Return (x, y) of the center of cell containing provided text 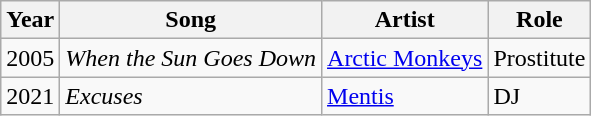
2021 (30, 96)
Year (30, 20)
2005 (30, 58)
Role (540, 20)
When the Sun Goes Down (191, 58)
Excuses (191, 96)
Song (191, 20)
Arctic Monkeys (405, 58)
Mentis (405, 96)
DJ (540, 96)
Prostitute (540, 58)
Artist (405, 20)
